Provide the [x, y] coordinate of the cell's center where the given text is located.  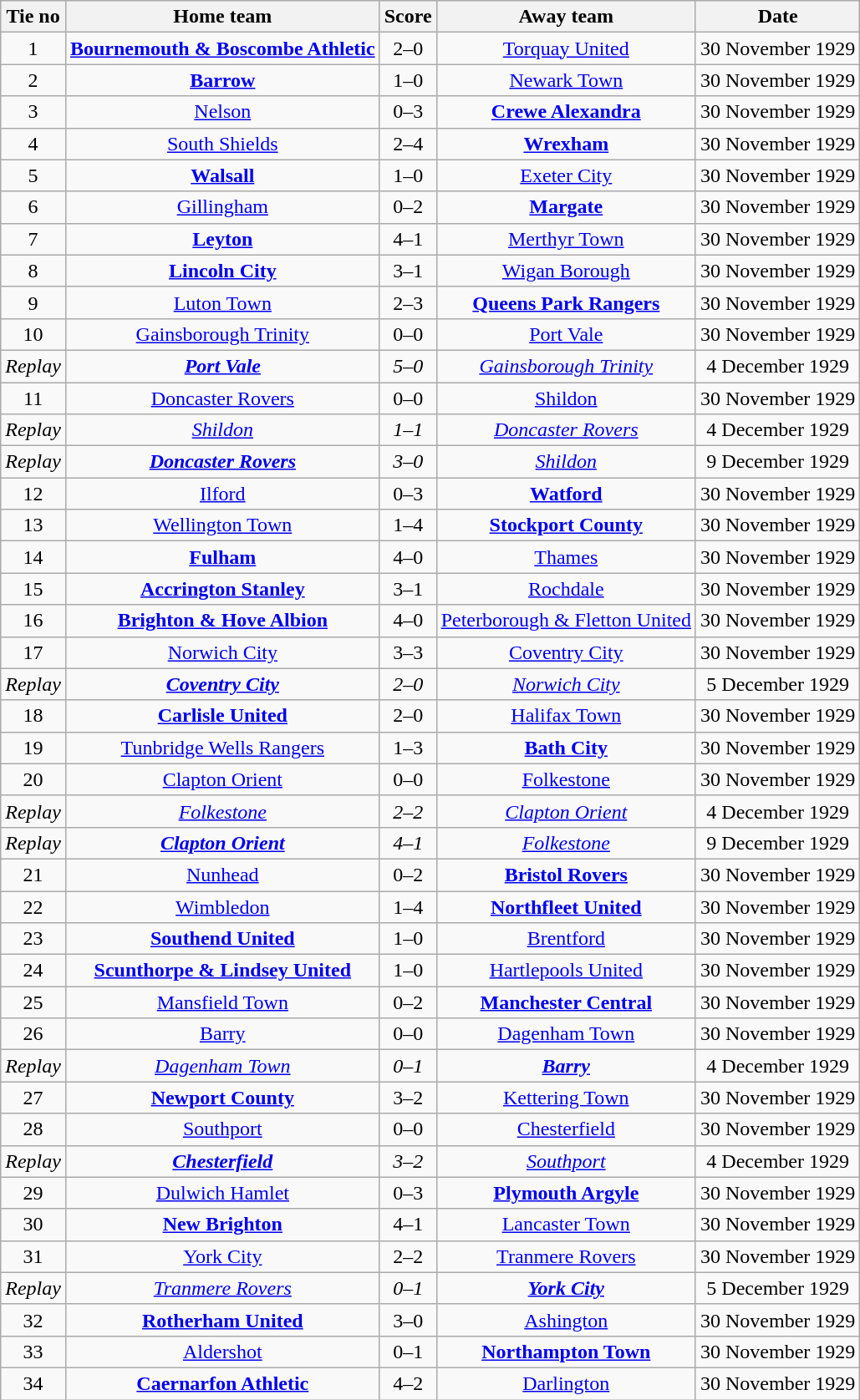
Newark Town [566, 80]
14 [33, 557]
Southend United [222, 939]
6 [33, 207]
2–3 [408, 302]
Carlisle United [222, 716]
Margate [566, 207]
Luton Town [222, 302]
15 [33, 589]
23 [33, 939]
2–4 [408, 144]
Tunbridge Wells Rangers [222, 748]
Nunhead [222, 875]
Bath City [566, 748]
1–3 [408, 748]
South Shields [222, 144]
28 [33, 1129]
20 [33, 779]
4 [33, 144]
Date [777, 17]
Brentford [566, 939]
Leyton [222, 239]
Northfleet United [566, 906]
Walsall [222, 175]
Score [408, 17]
1–1 [408, 430]
Kettering Town [566, 1098]
Torquay United [566, 48]
26 [33, 1034]
1 [33, 48]
Exeter City [566, 175]
Bournemouth & Boscombe Athletic [222, 48]
32 [33, 1320]
Barrow [222, 80]
Away team [566, 17]
Watford [566, 494]
4–2 [408, 1383]
Halifax Town [566, 716]
10 [33, 334]
Rotherham United [222, 1320]
Nelson [222, 112]
Thames [566, 557]
3 [33, 112]
Stockport County [566, 525]
Tie no [33, 17]
Caernarfon Athletic [222, 1383]
8 [33, 271]
21 [33, 875]
Fulham [222, 557]
Ilford [222, 494]
27 [33, 1098]
5 [33, 175]
Gillingham [222, 207]
25 [33, 1002]
2 [33, 80]
Darlington [566, 1383]
Brighton & Hove Albion [222, 621]
Lancaster Town [566, 1225]
16 [33, 621]
Wigan Borough [566, 271]
Dulwich Hamlet [222, 1193]
Crewe Alexandra [566, 112]
12 [33, 494]
5–0 [408, 366]
New Brighton [222, 1225]
19 [33, 748]
Plymouth Argyle [566, 1193]
Lincoln City [222, 271]
Merthyr Town [566, 239]
29 [33, 1193]
Wrexham [566, 144]
Peterborough & Fletton United [566, 621]
Ashington [566, 1320]
33 [33, 1352]
31 [33, 1256]
34 [33, 1383]
3–3 [408, 652]
Wellington Town [222, 525]
13 [33, 525]
Manchester Central [566, 1002]
11 [33, 398]
Scunthorpe & Lindsey United [222, 971]
Rochdale [566, 589]
Bristol Rovers [566, 875]
18 [33, 716]
Hartlepools United [566, 971]
Queens Park Rangers [566, 302]
Newport County [222, 1098]
Wimbledon [222, 906]
Home team [222, 17]
Aldershot [222, 1352]
9 [33, 302]
30 [33, 1225]
17 [33, 652]
Northampton Town [566, 1352]
Mansfield Town [222, 1002]
24 [33, 971]
22 [33, 906]
7 [33, 239]
Accrington Stanley [222, 589]
